Locate the cell with the specified text and output its (X, Y) center coordinate. 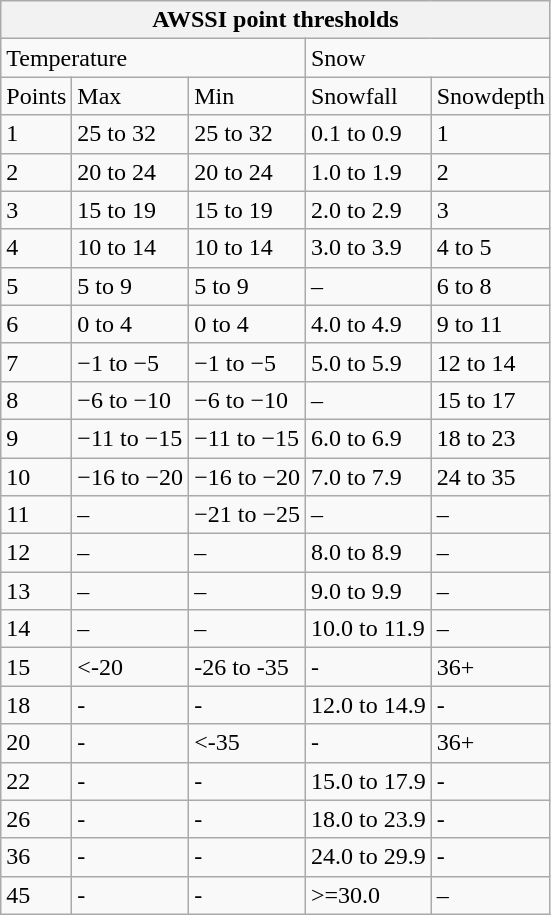
18.0 to 23.9 (368, 819)
4.0 to 4.9 (368, 324)
<-20 (130, 667)
13 (36, 591)
20 (36, 743)
-26 to -35 (248, 667)
Snow (428, 58)
Snowdepth (490, 96)
6.0 to 6.9 (368, 438)
9 (36, 438)
4 (36, 248)
15 to 17 (490, 400)
45 (36, 895)
24 to 35 (490, 477)
3.0 to 3.9 (368, 248)
Snowfall (368, 96)
12.0 to 14.9 (368, 705)
>=30.0 (368, 895)
18 (36, 705)
18 to 23 (490, 438)
10.0 to 11.9 (368, 629)
22 (36, 781)
9.0 to 9.9 (368, 591)
24.0 to 29.9 (368, 857)
12 (36, 553)
6 (36, 324)
8.0 to 8.9 (368, 553)
5.0 to 5.9 (368, 362)
8 (36, 400)
1.0 to 1.9 (368, 172)
Temperature (154, 58)
26 (36, 819)
0.1 to 0.9 (368, 134)
10 (36, 477)
15 (36, 667)
15.0 to 17.9 (368, 781)
14 (36, 629)
−21 to −25 (248, 515)
4 to 5 (490, 248)
Max (130, 96)
12 to 14 (490, 362)
AWSSI point thresholds (276, 20)
11 (36, 515)
<-35 (248, 743)
2.0 to 2.9 (368, 210)
7 (36, 362)
9 to 11 (490, 324)
6 to 8 (490, 286)
7.0 to 7.9 (368, 477)
Min (248, 96)
36 (36, 857)
Points (36, 96)
5 (36, 286)
